Locate the cell with the specified text and output its [x, y] center coordinate. 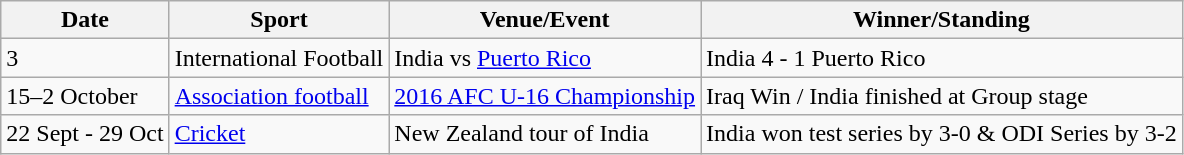
Sport [279, 20]
22 Sept - 29 Oct [85, 134]
Cricket [279, 134]
International Football [279, 58]
15–2 October [85, 96]
Winner/Standing [942, 20]
Association football [279, 96]
Iraq Win / India finished at Group stage [942, 96]
India 4 - 1 Puerto Rico [942, 58]
3 [85, 58]
Venue/Event [545, 20]
2016 AFC U-16 Championship [545, 96]
India won test series by 3-0 & ODI Series by 3-2 [942, 134]
New Zealand tour of India [545, 134]
Date [85, 20]
India vs Puerto Rico [545, 58]
